Capture the cell that displays the provided text and extract its [X, Y] central coordinate. 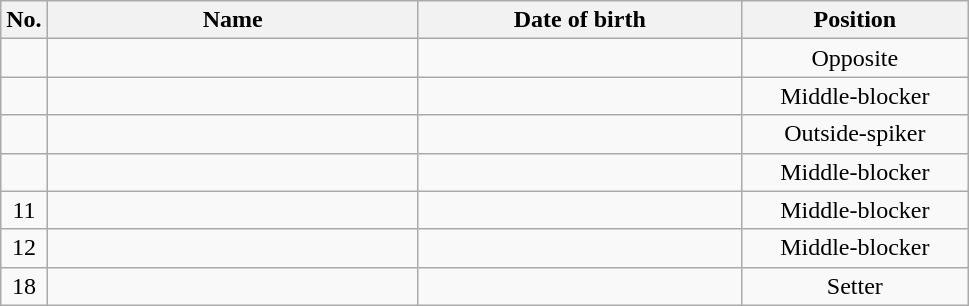
No. [24, 20]
11 [24, 210]
Opposite [854, 58]
Setter [854, 286]
Date of birth [580, 20]
Outside-spiker [854, 134]
12 [24, 248]
Name [232, 20]
Position [854, 20]
18 [24, 286]
